Return the (x, y) coordinate for the center point of the cell that contains the specified text.  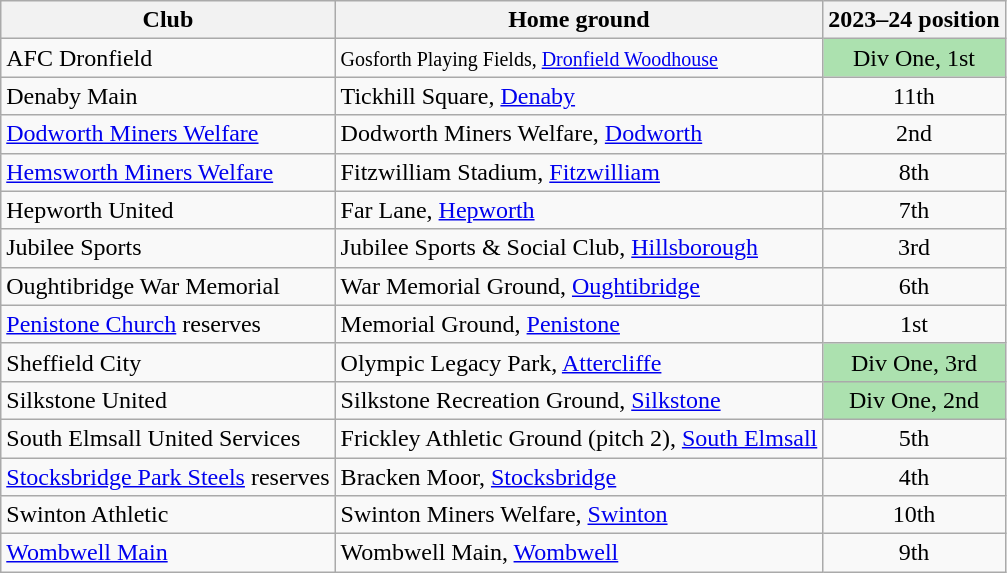
Hemsworth Miners Welfare (168, 172)
Gosforth Playing Fields, Dronfield Woodhouse (579, 58)
Hepworth United (168, 210)
Oughtibridge War Memorial (168, 286)
Jubilee Sports (168, 248)
Bracken Moor, Stocksbridge (579, 477)
2nd (914, 134)
Tickhill Square, Denaby (579, 96)
South Elmsall United Services (168, 438)
Wombwell Main, Wombwell (579, 553)
Sheffield City (168, 362)
Jubilee Sports & Social Club, Hillsborough (579, 248)
Far Lane, Hepworth (579, 210)
Home ground (579, 20)
Fitzwilliam Stadium, Fitzwilliam (579, 172)
1st (914, 324)
Div One, 2nd (914, 400)
5th (914, 438)
Denaby Main (168, 96)
AFC Dronfield (168, 58)
Div One, 3rd (914, 362)
Wombwell Main (168, 553)
10th (914, 515)
Dodworth Miners Welfare, Dodworth (579, 134)
9th (914, 553)
Olympic Legacy Park, Attercliffe (579, 362)
Swinton Athletic (168, 515)
Memorial Ground, Penistone (579, 324)
Silkstone United (168, 400)
3rd (914, 248)
4th (914, 477)
Frickley Athletic Ground (pitch 2), South Elmsall (579, 438)
7th (914, 210)
Div One, 1st (914, 58)
6th (914, 286)
2023–24 position (914, 20)
War Memorial Ground, Oughtibridge (579, 286)
8th (914, 172)
Stocksbridge Park Steels reserves (168, 477)
Penistone Church reserves (168, 324)
Club (168, 20)
Silkstone Recreation Ground, Silkstone (579, 400)
11th (914, 96)
Dodworth Miners Welfare (168, 134)
Swinton Miners Welfare, Swinton (579, 515)
